Extract the (x, y) coordinate from the center of the cell holding the provided text.  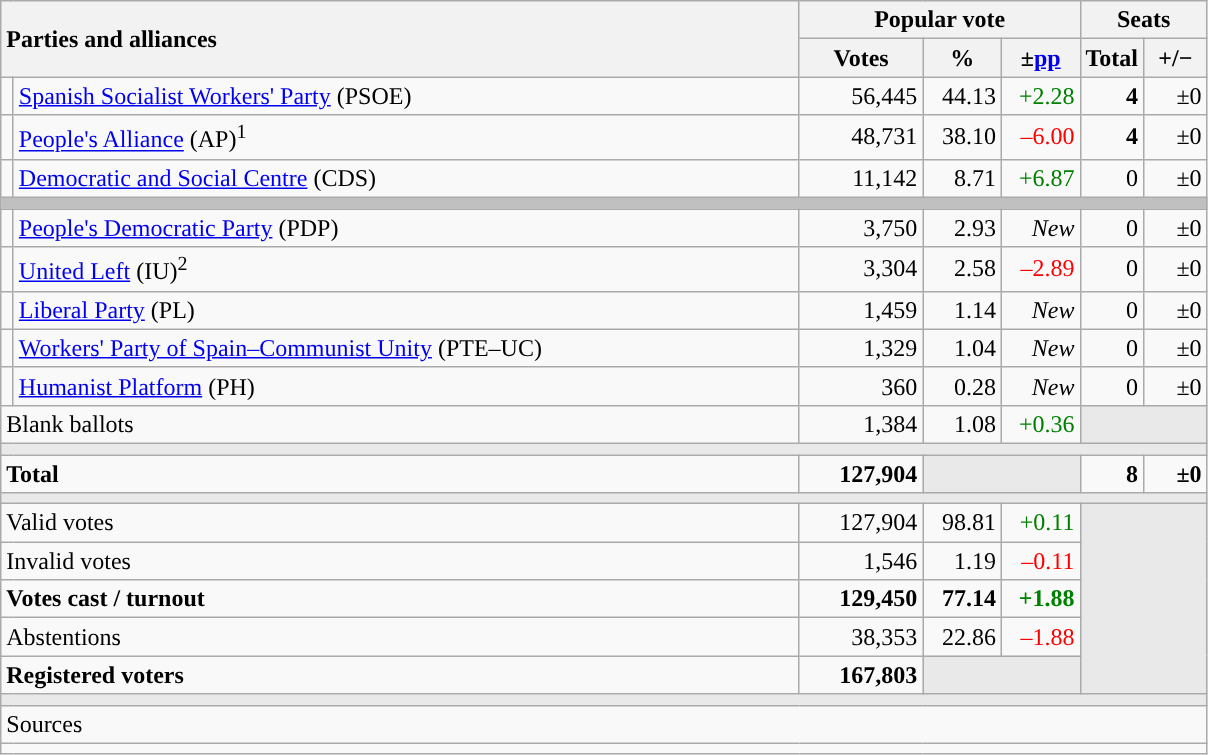
1.04 (962, 348)
–1.88 (1040, 637)
United Left (IU)2 (406, 270)
Humanist Platform (PH) (406, 386)
Liberal Party (PL) (406, 310)
48,731 (861, 138)
11,142 (861, 178)
Votes cast / turnout (400, 599)
Votes (861, 58)
2.93 (962, 228)
98.81 (962, 523)
Registered voters (400, 675)
Abstentions (400, 637)
±pp (1040, 58)
3,750 (861, 228)
1.08 (962, 424)
+0.36 (1040, 424)
Workers' Party of Spain–Communist Unity (PTE–UC) (406, 348)
+/− (1176, 58)
3,304 (861, 270)
1,384 (861, 424)
44.13 (962, 96)
Invalid votes (400, 561)
22.86 (962, 637)
–2.89 (1040, 270)
% (962, 58)
8 (1112, 474)
–6.00 (1040, 138)
77.14 (962, 599)
Parties and alliances (400, 39)
People's Alliance (AP)1 (406, 138)
Democratic and Social Centre (CDS) (406, 178)
+6.87 (1040, 178)
Valid votes (400, 523)
167,803 (861, 675)
Blank ballots (400, 424)
+2.28 (1040, 96)
8.71 (962, 178)
1,459 (861, 310)
Spanish Socialist Workers' Party (PSOE) (406, 96)
2.58 (962, 270)
56,445 (861, 96)
1.19 (962, 561)
0.28 (962, 386)
129,450 (861, 599)
38.10 (962, 138)
360 (861, 386)
Seats (1144, 20)
38,353 (861, 637)
–0.11 (1040, 561)
+0.11 (1040, 523)
People's Democratic Party (PDP) (406, 228)
1,329 (861, 348)
Popular vote (940, 20)
1,546 (861, 561)
Sources (604, 724)
1.14 (962, 310)
+1.88 (1040, 599)
